Return the (X, Y) coordinate for the center point of the cell that contains the specified text.  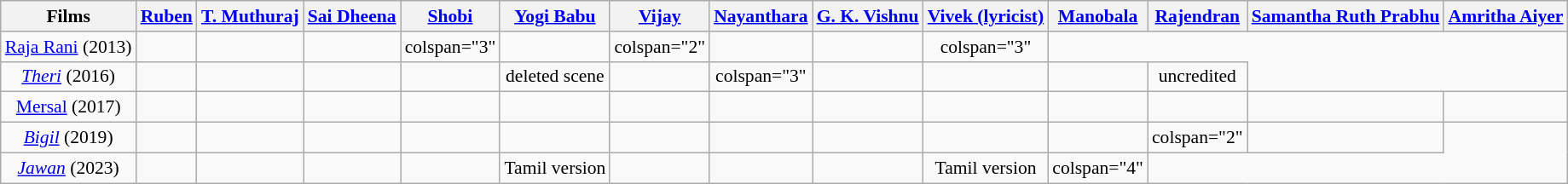
G. K. Vishnu (868, 16)
Vivek (lyricist) (986, 16)
Films (68, 16)
colspan="4" (1098, 168)
Amritha Aiyer (1506, 16)
Yogi Babu (554, 16)
deleted scene (554, 77)
Shobi (450, 16)
Vijay (660, 16)
Theri (2016) (68, 77)
Raja Rani (2013) (68, 47)
Manobala (1098, 16)
T. Muthuraj (251, 16)
Ruben (167, 16)
Rajendran (1197, 16)
uncredited (1197, 77)
Nayanthara (761, 16)
Jawan (2023) (68, 168)
Mersal (2017) (68, 107)
Samantha Ruth Prabhu (1345, 16)
Sai Dheena (352, 16)
Bigil (2019) (68, 138)
